Detect which cell encompasses the target text, then output its [x, y] center coordinate. 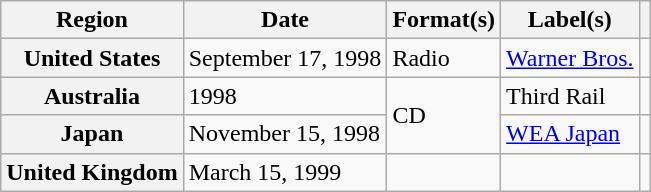
Radio [444, 58]
Date [285, 20]
Australia [92, 96]
United States [92, 58]
Format(s) [444, 20]
Japan [92, 134]
Third Rail [570, 96]
Region [92, 20]
November 15, 1998 [285, 134]
WEA Japan [570, 134]
1998 [285, 96]
Label(s) [570, 20]
Warner Bros. [570, 58]
March 15, 1999 [285, 172]
CD [444, 115]
September 17, 1998 [285, 58]
United Kingdom [92, 172]
